Return (X, Y) of the center of cell containing provided text 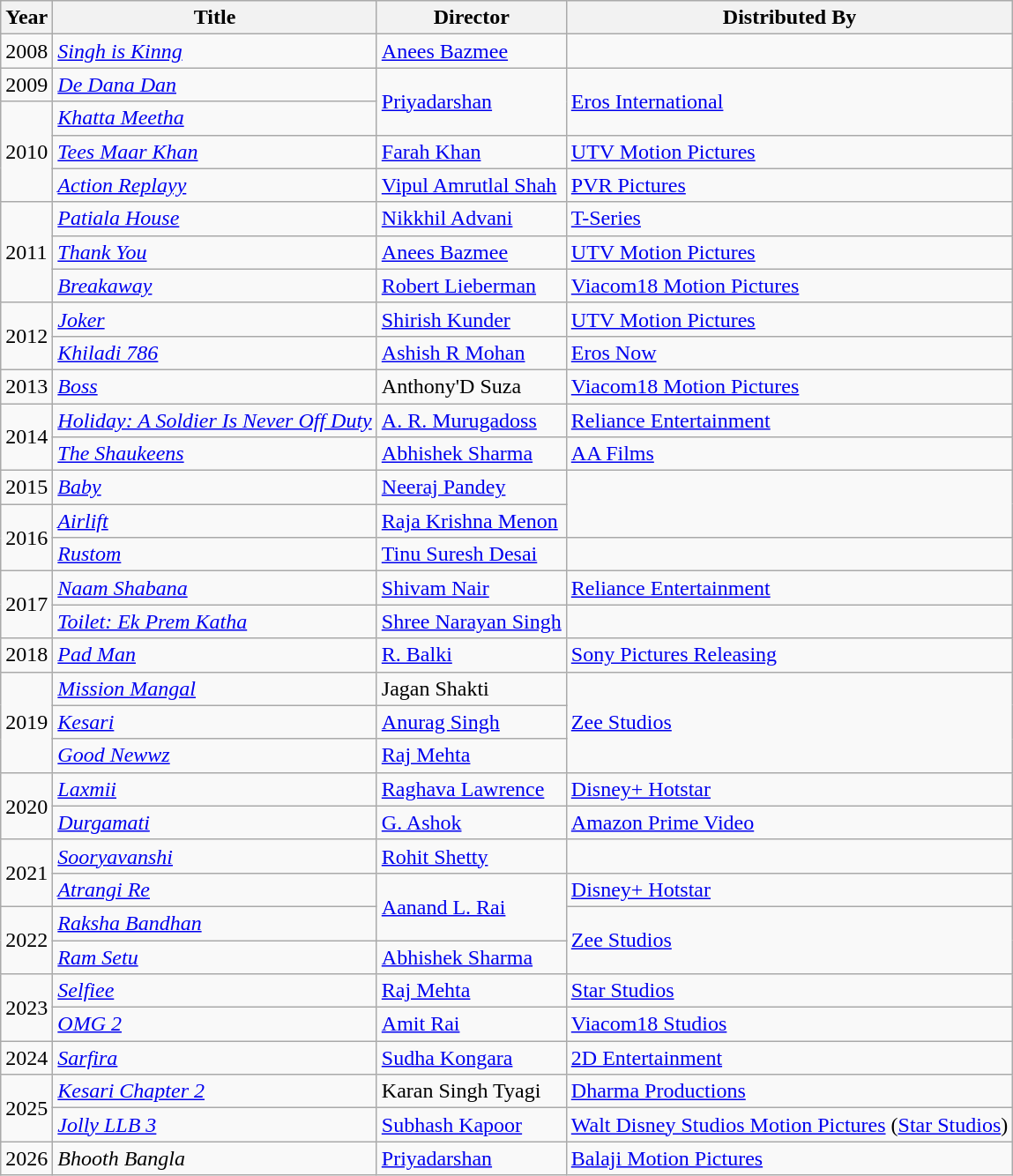
2009 (26, 85)
2019 (26, 722)
Karan Singh Tyagi (471, 1091)
Sony Pictures Releasing (789, 655)
Raja Krishna Menon (471, 521)
R. Balki (471, 655)
Vipul Amrutlal Shah (471, 185)
Eros International (789, 101)
Farah Khan (471, 152)
Baby (215, 488)
Nikkhil Advani (471, 219)
Shirish Kunder (471, 319)
Tees Maar Khan (215, 152)
Raghava Lawrence (471, 789)
Sudha Kongara (471, 1058)
Kesari (215, 722)
Selfiee (215, 991)
PVR Pictures (789, 185)
Khatta Meetha (215, 118)
Khiladi 786 (215, 353)
Holiday: A Soldier Is Never Off Duty (215, 421)
Kesari Chapter 2 (215, 1091)
Neeraj Pandey (471, 488)
AA Films (789, 454)
2014 (26, 437)
2016 (26, 538)
Bhooth Bangla (215, 1158)
Amit Rai (471, 1024)
Subhash Kapoor (471, 1125)
A. R. Murugadoss (471, 421)
Viacom18 Studios (789, 1024)
Action Replayy (215, 185)
Balaji Motion Pictures (789, 1158)
Pad Man (215, 655)
Eros Now (789, 353)
2018 (26, 655)
Durgamati (215, 822)
De Dana Dan (215, 85)
2022 (26, 940)
2017 (26, 605)
Walt Disney Studios Motion Pictures (Star Studios) (789, 1125)
Distributed By (789, 18)
Robert Lieberman (471, 286)
2024 (26, 1058)
Laxmii (215, 789)
Good Newwz (215, 755)
Ashish R Mohan (471, 353)
Rustom (215, 555)
2013 (26, 386)
2010 (26, 152)
Atrangi Re (215, 889)
Boss (215, 386)
Raksha Bandhan (215, 923)
Amazon Prime Video (789, 822)
2025 (26, 1108)
2012 (26, 336)
Tinu Suresh Desai (471, 555)
OMG 2 (215, 1024)
Singh is Kinng (215, 51)
Sooryavanshi (215, 856)
2008 (26, 51)
Star Studios (789, 991)
Dharma Productions (789, 1091)
Thank You (215, 252)
Year (26, 18)
2D Entertainment (789, 1058)
Naam Shabana (215, 588)
T-Series (789, 219)
Joker (215, 319)
2021 (26, 873)
Anthony'D Suza (471, 386)
Aanand L. Rai (471, 906)
Anurag Singh (471, 722)
Toilet: Ek Prem Katha (215, 621)
2011 (26, 252)
Mission Mangal (215, 688)
Ram Setu (215, 956)
2020 (26, 806)
2026 (26, 1158)
Director (471, 18)
The Shaukeens (215, 454)
Shree Narayan Singh (471, 621)
Jagan Shakti (471, 688)
Title (215, 18)
Rohit Shetty (471, 856)
Sarfira (215, 1058)
Shivam Nair (471, 588)
G. Ashok (471, 822)
Jolly LLB 3 (215, 1125)
2023 (26, 1008)
Patiala House (215, 219)
Breakaway (215, 286)
2015 (26, 488)
Airlift (215, 521)
